Scan for the cell matching the given text and deliver its [X, Y] coordinate at center. 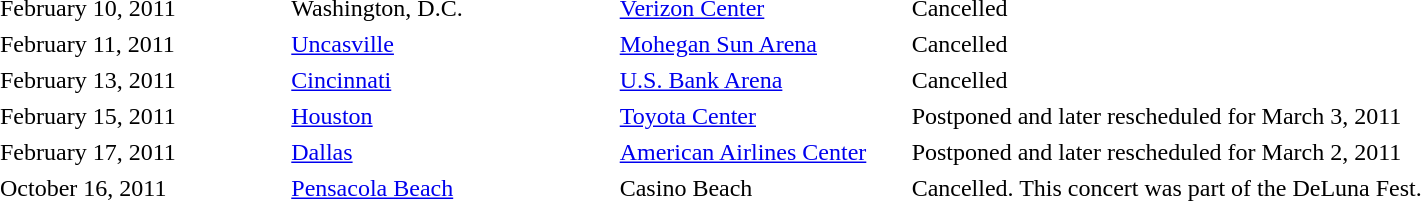
Toyota Center [762, 116]
Cincinnati [450, 80]
American Airlines Center [762, 152]
Mohegan Sun Arena [762, 44]
Uncasville [450, 44]
Dallas [450, 152]
Houston [450, 116]
U.S. Bank Arena [762, 80]
